Provide the [x, y] coordinate of the cell's center where the given text is located.  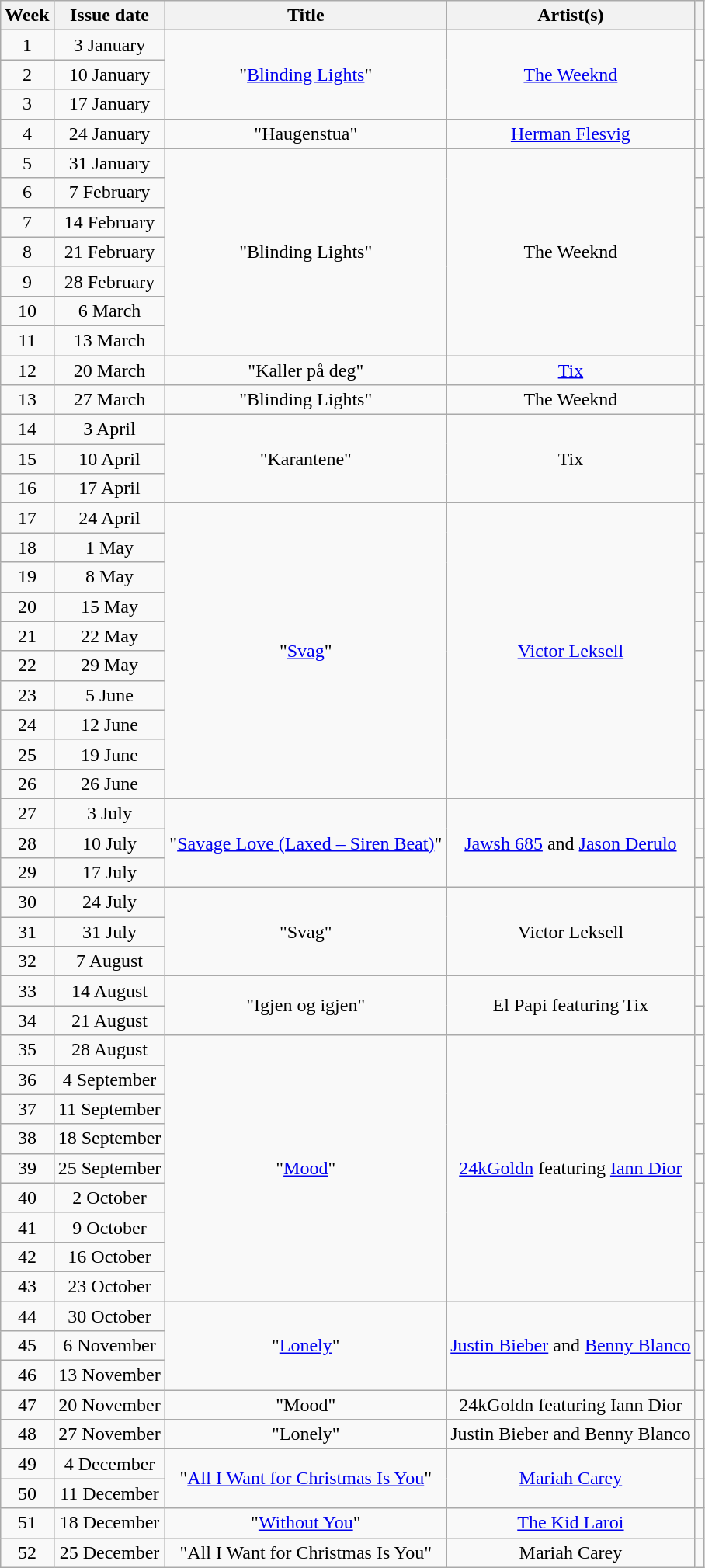
29 May [109, 666]
Artist(s) [571, 16]
15 [27, 459]
12 June [109, 725]
32 [27, 961]
9 October [109, 1227]
45 [27, 1346]
2 October [109, 1198]
25 [27, 754]
Week [27, 16]
21 [27, 636]
28 August [109, 1050]
6 March [109, 311]
29 [27, 873]
22 May [109, 636]
9 [27, 281]
13 [27, 400]
11 [27, 340]
23 [27, 695]
4 September [109, 1080]
3 [27, 104]
1 [27, 45]
12 [27, 370]
24 [27, 725]
24 January [109, 134]
31 [27, 932]
26 June [109, 784]
34 [27, 1020]
16 [27, 488]
8 May [109, 577]
18 September [109, 1139]
20 November [109, 1405]
28 [27, 843]
33 [27, 991]
21 August [109, 1020]
"Igjen og igjen" [306, 1006]
El Papi featuring Tix [571, 1006]
Herman Flesvig [571, 134]
41 [27, 1227]
25 September [109, 1168]
31 July [109, 932]
13 November [109, 1375]
"Haugenstua" [306, 134]
37 [27, 1109]
10 January [109, 75]
Jawsh 685 and Jason Derulo [571, 843]
44 [27, 1316]
4 [27, 134]
30 October [109, 1316]
5 [27, 163]
"Kaller på deg" [306, 370]
19 [27, 577]
46 [27, 1375]
51 [27, 1523]
2 [27, 75]
14 [27, 429]
20 [27, 607]
25 December [109, 1552]
10 April [109, 459]
3 January [109, 45]
10 [27, 311]
17 April [109, 488]
22 [27, 666]
3 July [109, 813]
7 August [109, 961]
50 [27, 1493]
"Without You" [306, 1523]
14 February [109, 222]
6 November [109, 1346]
17 July [109, 873]
The Kid Laroi [571, 1523]
39 [27, 1168]
11 December [109, 1493]
15 May [109, 607]
38 [27, 1139]
7 February [109, 193]
"Savage Love (Laxed – Siren Beat)" [306, 843]
24 April [109, 518]
23 October [109, 1286]
42 [27, 1257]
11 September [109, 1109]
28 February [109, 281]
4 December [109, 1464]
Issue date [109, 16]
"Karantene" [306, 459]
26 [27, 784]
18 December [109, 1523]
27 [27, 813]
48 [27, 1434]
17 [27, 518]
47 [27, 1405]
24 July [109, 902]
31 January [109, 163]
40 [27, 1198]
30 [27, 902]
Title [306, 16]
43 [27, 1286]
18 [27, 548]
52 [27, 1552]
27 November [109, 1434]
10 July [109, 843]
13 March [109, 340]
20 March [109, 370]
6 [27, 193]
19 June [109, 754]
5 June [109, 695]
16 October [109, 1257]
35 [27, 1050]
14 August [109, 991]
17 January [109, 104]
21 February [109, 252]
3 April [109, 429]
49 [27, 1464]
27 March [109, 400]
7 [27, 222]
36 [27, 1080]
8 [27, 252]
1 May [109, 548]
